Search for the cell housing the specified text and yield its (x, y) center coordinate. 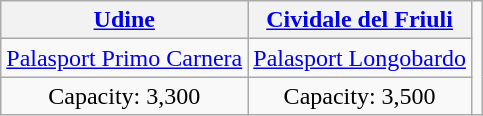
Capacity: 3,300 (124, 96)
Palasport Primo Carnera (124, 58)
Capacity: 3,500 (360, 96)
Cividale del Friuli (360, 20)
Palasport Longobardo (360, 58)
Udine (124, 20)
